Detect which cell encompasses the target text, then output its [X, Y] center coordinate. 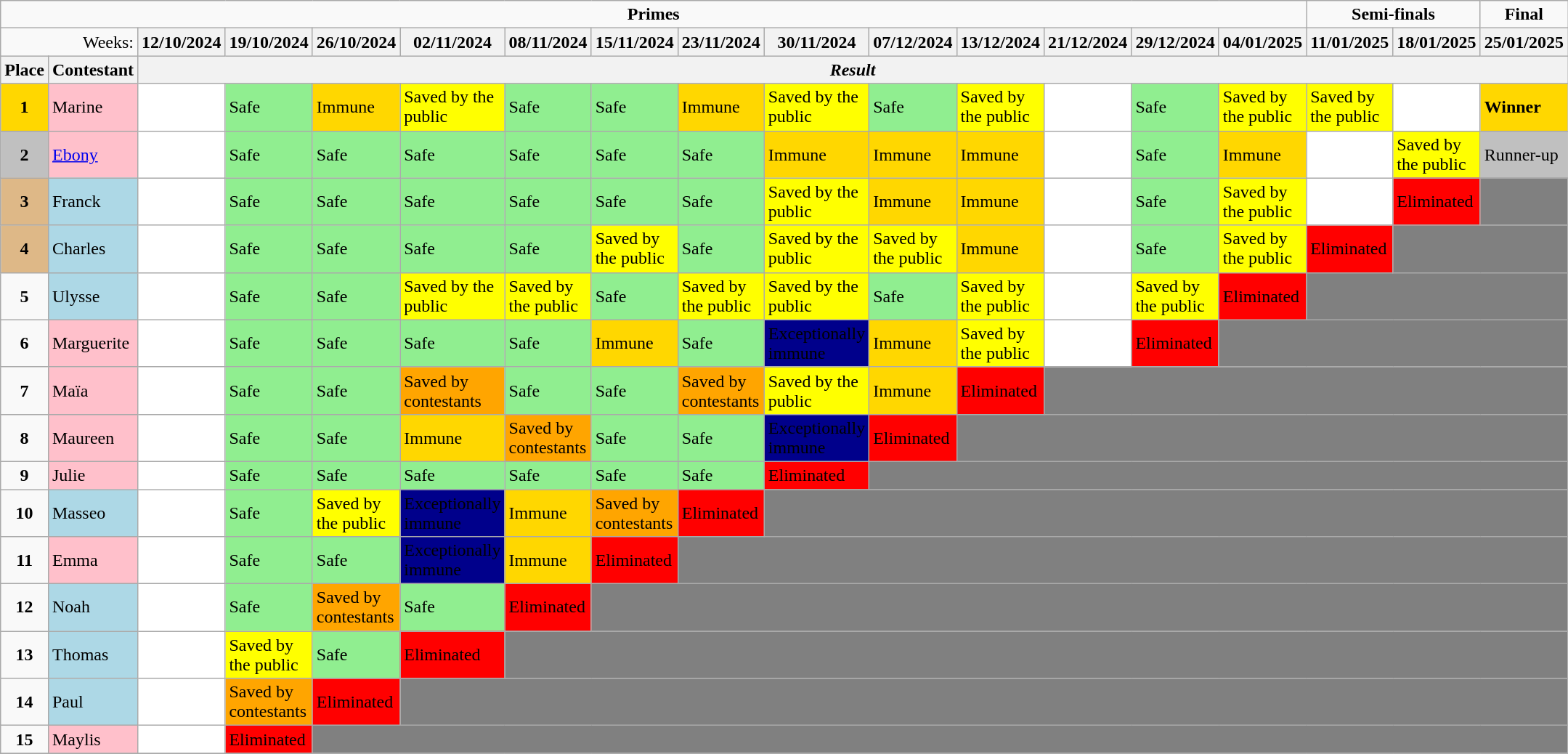
08/11/2024 [548, 42]
Maïa [93, 391]
11 [25, 561]
19/10/2024 [269, 42]
Winner [1524, 108]
Thomas [93, 655]
12 [25, 607]
Ulysse [93, 296]
Weeks: [70, 42]
26/10/2024 [356, 42]
13/12/2024 [1000, 42]
Emma [93, 561]
21/12/2024 [1087, 42]
15/11/2024 [635, 42]
Result [853, 70]
23/11/2024 [720, 42]
6 [25, 343]
Marine [93, 108]
1 [25, 108]
10 [25, 513]
Masseo [93, 513]
Franck [93, 202]
25/01/2025 [1524, 42]
Maylis [93, 739]
2 [25, 154]
Noah [93, 607]
7 [25, 391]
8 [25, 437]
11/01/2025 [1349, 42]
Paul [93, 702]
Primes [654, 15]
5 [25, 296]
Maureen [93, 437]
Final [1524, 15]
4 [25, 248]
Julie [93, 475]
Charles [93, 248]
12/10/2024 [182, 42]
Contestant [93, 70]
02/11/2024 [452, 42]
Runner-up [1524, 154]
30/11/2024 [816, 42]
14 [25, 702]
Marguerite [93, 343]
07/12/2024 [913, 42]
18/01/2025 [1437, 42]
15 [25, 739]
9 [25, 475]
Ebony [93, 154]
29/12/2024 [1175, 42]
13 [25, 655]
04/01/2025 [1262, 42]
3 [25, 202]
Semi-finals [1393, 15]
Place [25, 70]
